Extract the [X, Y] coordinate from the center of the cell holding the provided text.  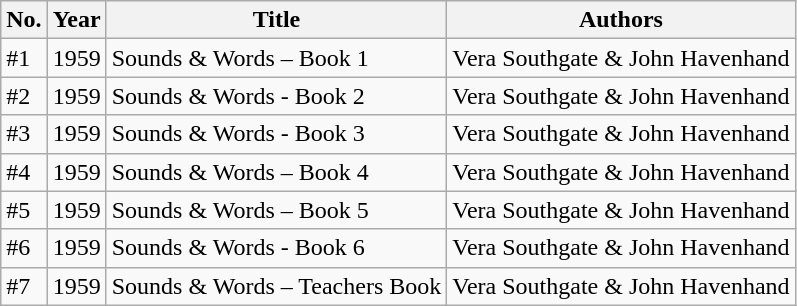
Sounds & Words – Book 1 [276, 58]
#6 [24, 248]
Sounds & Words – Teachers Book [276, 286]
Year [76, 20]
#2 [24, 96]
#1 [24, 58]
Title [276, 20]
Sounds & Words - Book 3 [276, 134]
No. [24, 20]
Sounds & Words - Book 6 [276, 248]
Sounds & Words – Book 4 [276, 172]
#4 [24, 172]
#5 [24, 210]
Sounds & Words – Book 5 [276, 210]
Authors [621, 20]
Sounds & Words - Book 2 [276, 96]
#3 [24, 134]
#7 [24, 286]
